From the cell containing the given text, extract its center point as (x, y) coordinate. 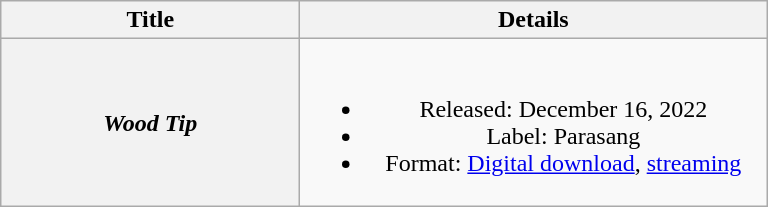
Title (150, 20)
Released: December 16, 2022Label: ParasangFormat: Digital download, streaming (534, 122)
Wood Tip (150, 122)
Details (534, 20)
